Search for the cell housing the specified text and yield its [X, Y] center coordinate. 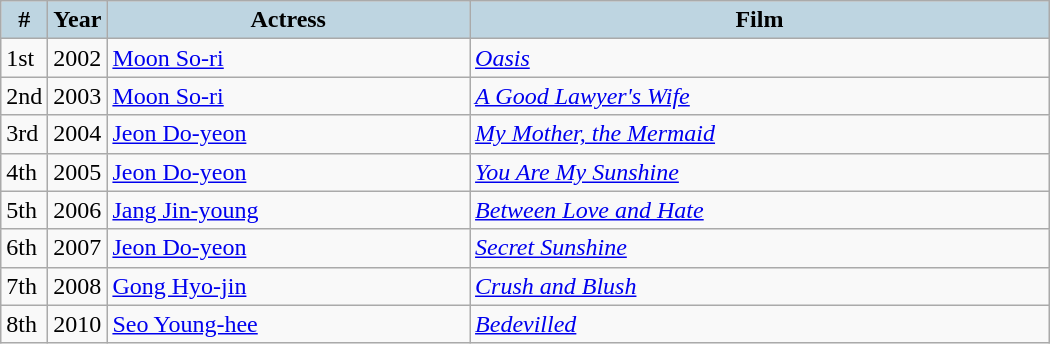
A Good Lawyer's Wife [760, 96]
2004 [78, 134]
Film [760, 20]
3rd [24, 134]
Year [78, 20]
Seo Young-hee [288, 324]
2010 [78, 324]
2005 [78, 172]
Actress [288, 20]
Crush and Blush [760, 286]
# [24, 20]
6th [24, 248]
4th [24, 172]
2003 [78, 96]
Between Love and Hate [760, 210]
Oasis [760, 58]
5th [24, 210]
You Are My Sunshine [760, 172]
2008 [78, 286]
Jang Jin-young [288, 210]
Bedevilled [760, 324]
2007 [78, 248]
My Mother, the Mermaid [760, 134]
2006 [78, 210]
8th [24, 324]
7th [24, 286]
Gong Hyo-jin [288, 286]
2nd [24, 96]
1st [24, 58]
Secret Sunshine [760, 248]
2002 [78, 58]
